Scan for the cell matching the given text and deliver its [x, y] coordinate at center. 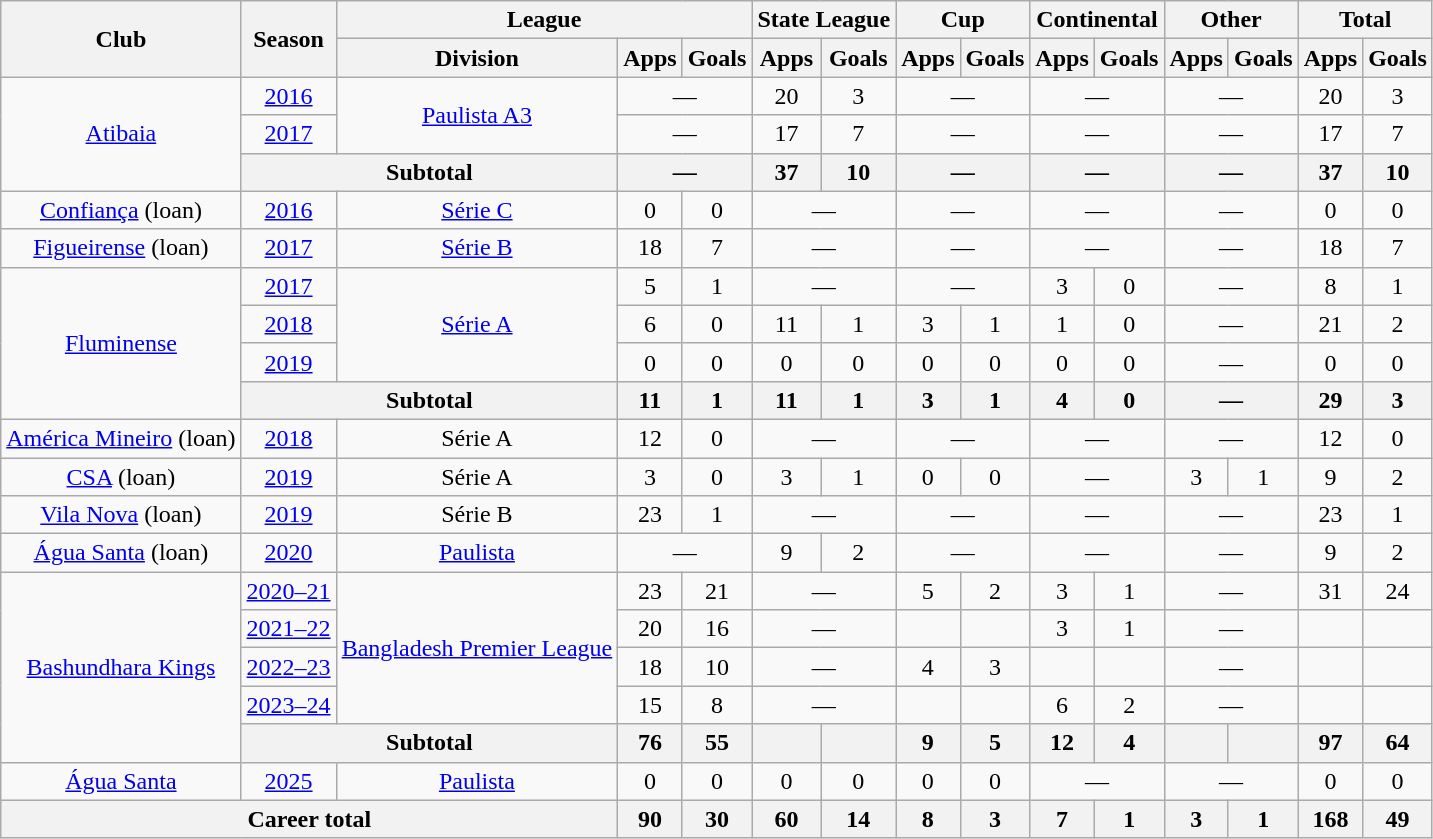
Season [288, 39]
Continental [1097, 20]
2020–21 [288, 591]
2020 [288, 553]
14 [858, 819]
Água Santa [121, 781]
Paulista A3 [477, 115]
24 [1398, 591]
49 [1398, 819]
Confiança (loan) [121, 210]
30 [717, 819]
Division [477, 58]
31 [1330, 591]
55 [717, 743]
Career total [310, 819]
60 [786, 819]
Bangladesh Premier League [477, 648]
168 [1330, 819]
CSA (loan) [121, 477]
League [544, 20]
State League [824, 20]
Bashundhara Kings [121, 667]
97 [1330, 743]
Fluminense [121, 343]
América Mineiro (loan) [121, 438]
2025 [288, 781]
2022–23 [288, 667]
Club [121, 39]
76 [650, 743]
2021–22 [288, 629]
29 [1330, 400]
64 [1398, 743]
90 [650, 819]
Vila Nova (loan) [121, 515]
Total [1365, 20]
Other [1231, 20]
Série C [477, 210]
2023–24 [288, 705]
Água Santa (loan) [121, 553]
Atibaia [121, 134]
15 [650, 705]
Cup [963, 20]
16 [717, 629]
Figueirense (loan) [121, 248]
